Extract the (X, Y) coordinate from the center of the cell holding the provided text.  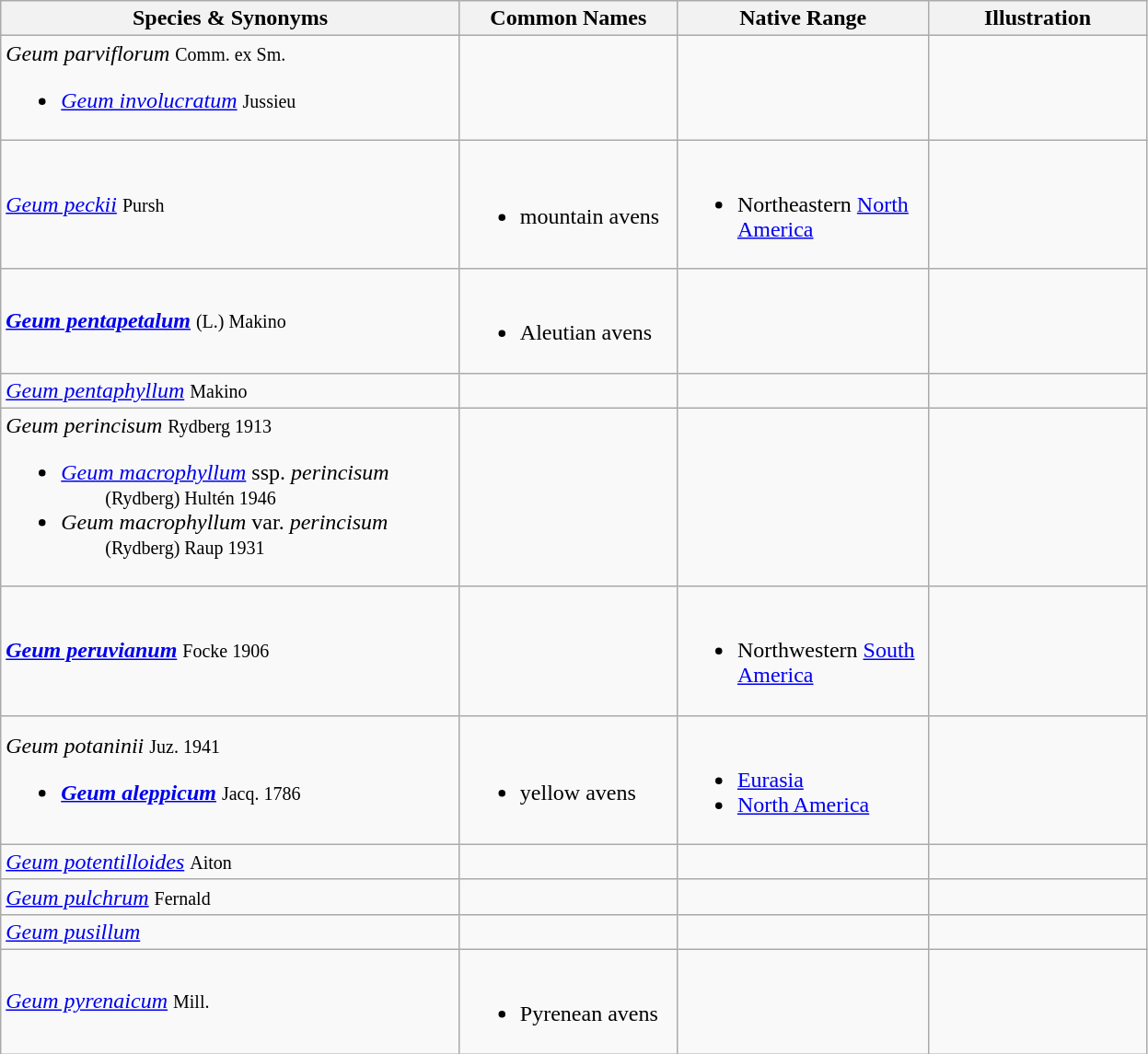
Geum peruvianum Focke 1906 (230, 651)
Geum pentaphyllum Makino (230, 390)
Geum potentilloides Aiton (230, 862)
Geum pulchrum Fernald (230, 897)
yellow avens (568, 780)
Aleutian avens (568, 320)
Geum potaninii Juz. 1941Geum aleppicum Jacq. 1786 (230, 780)
Species & Synonyms (230, 18)
EurasiaNorth America (803, 780)
Geum pentapetalum (L.) Makino (230, 320)
Geum perincisum Rydberg 1913Geum macrophyllum ssp. perincisum (Rydberg) Hultén 1946Geum macrophyllum var. perincisum (Rydberg) Raup 1931 (230, 497)
Illustration (1038, 18)
Native Range (803, 18)
Northeastern North America (803, 204)
Geum peckii Pursh (230, 204)
Northwestern South America (803, 651)
Geum pusillum (230, 932)
mountain avens (568, 204)
Common Names (568, 18)
Pyrenean avens (568, 1002)
Geum parviflorum Comm. ex Sm.Geum involucratum Jussieu (230, 88)
Geum pyrenaicum Mill. (230, 1002)
